Identify which cell holds the provided text, then report its [x, y] central coordinate. 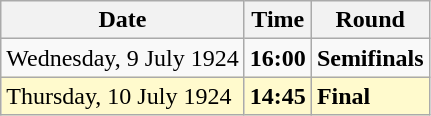
Date [123, 20]
Wednesday, 9 July 1924 [123, 58]
16:00 [278, 58]
Time [278, 20]
Semifinals [370, 58]
Round [370, 20]
Thursday, 10 July 1924 [123, 96]
Final [370, 96]
14:45 [278, 96]
